Capture the cell that displays the provided text and extract its [X, Y] central coordinate. 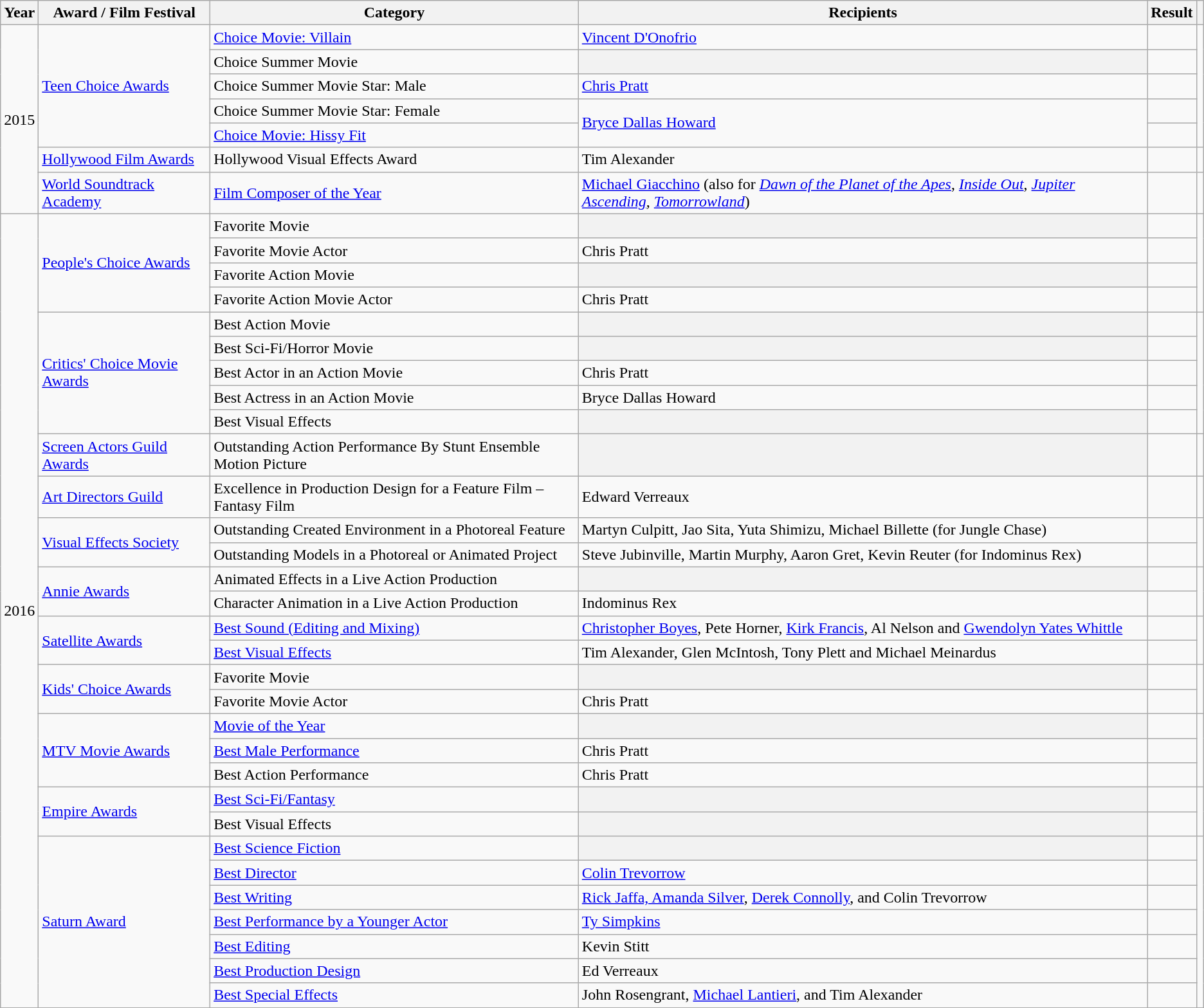
Steve Jubinville, Martin Murphy, Aaron Gret, Kevin Reuter (for Indominus Rex) [862, 554]
John Rosengrant, Michael Lantieri, and Tim Alexander [862, 995]
Award / Film Festival [125, 13]
Movie of the Year [395, 726]
Christopher Boyes, Pete Horner, Kirk Francis, Al Nelson and Gwendolyn Yates Whittle [862, 628]
Visual Effects Society [125, 542]
Martyn Culpitt, Jao Sita, Yuta Shimizu, Michael Billette (for Jungle Chase) [862, 530]
Animated Effects in a Live Action Production [395, 579]
Saturn Award [125, 922]
Best Special Effects [395, 995]
Recipients [862, 13]
Satellite Awards [125, 640]
Result [1172, 13]
Kevin Stitt [862, 946]
Empire Awards [125, 812]
Outstanding Models in a Photoreal or Animated Project [395, 554]
Choice Movie: Hissy Fit [395, 135]
MTV Movie Awards [125, 750]
Screen Actors Guild Awards [125, 455]
Best Action Movie [395, 324]
Year [19, 13]
Hollywood Film Awards [125, 160]
2016 [19, 610]
Indominus Rex [862, 603]
Best Actress in an Action Movie [395, 398]
Choice Summer Movie Star: Male [395, 86]
Best Writing [395, 897]
Outstanding Created Environment in a Photoreal Feature [395, 530]
Rick Jaffa, Amanda Silver, Derek Connolly, and Colin Trevorrow [862, 897]
Excellence in Production Design for a Feature Film – Fantasy Film [395, 497]
Colin Trevorrow [862, 873]
Choice Summer Movie [395, 62]
Favorite Action Movie Actor [395, 299]
Best Director [395, 873]
Best Editing [395, 946]
Teen Choice Awards [125, 86]
Hollywood Visual Effects Award [395, 160]
World Soundtrack Academy [125, 193]
Ed Verreaux [862, 971]
Best Actor in an Action Movie [395, 373]
Best Sound (Editing and Mixing) [395, 628]
Vincent D'Onofrio [862, 37]
Best Male Performance [395, 751]
Best Sci-Fi/Horror Movie [395, 349]
Michael Giacchino (also for Dawn of the Planet of the Apes, Inside Out, Jupiter Ascending, Tomorrowland) [862, 193]
Choice Movie: Villain [395, 37]
2015 [19, 120]
Film Composer of the Year [395, 193]
Best Sci-Fi/Fantasy [395, 800]
Character Animation in a Live Action Production [395, 603]
Art Directors Guild [125, 497]
Best Action Performance [395, 775]
Best Science Fiction [395, 848]
Ty Simpkins [862, 922]
Tim Alexander [862, 160]
People's Choice Awards [125, 262]
Kids' Choice Awards [125, 689]
Annie Awards [125, 591]
Critics' Choice Movie Awards [125, 372]
Tim Alexander, Glen McIntosh, Tony Plett and Michael Meinardus [862, 652]
Favorite Action Movie [395, 275]
Best Performance by a Younger Actor [395, 922]
Edward Verreaux [862, 497]
Outstanding Action Performance By Stunt Ensemble Motion Picture [395, 455]
Category [395, 13]
Best Production Design [395, 971]
Choice Summer Movie Star: Female [395, 111]
